Return the (x, y) coordinate for the center point of the cell that contains the specified text.  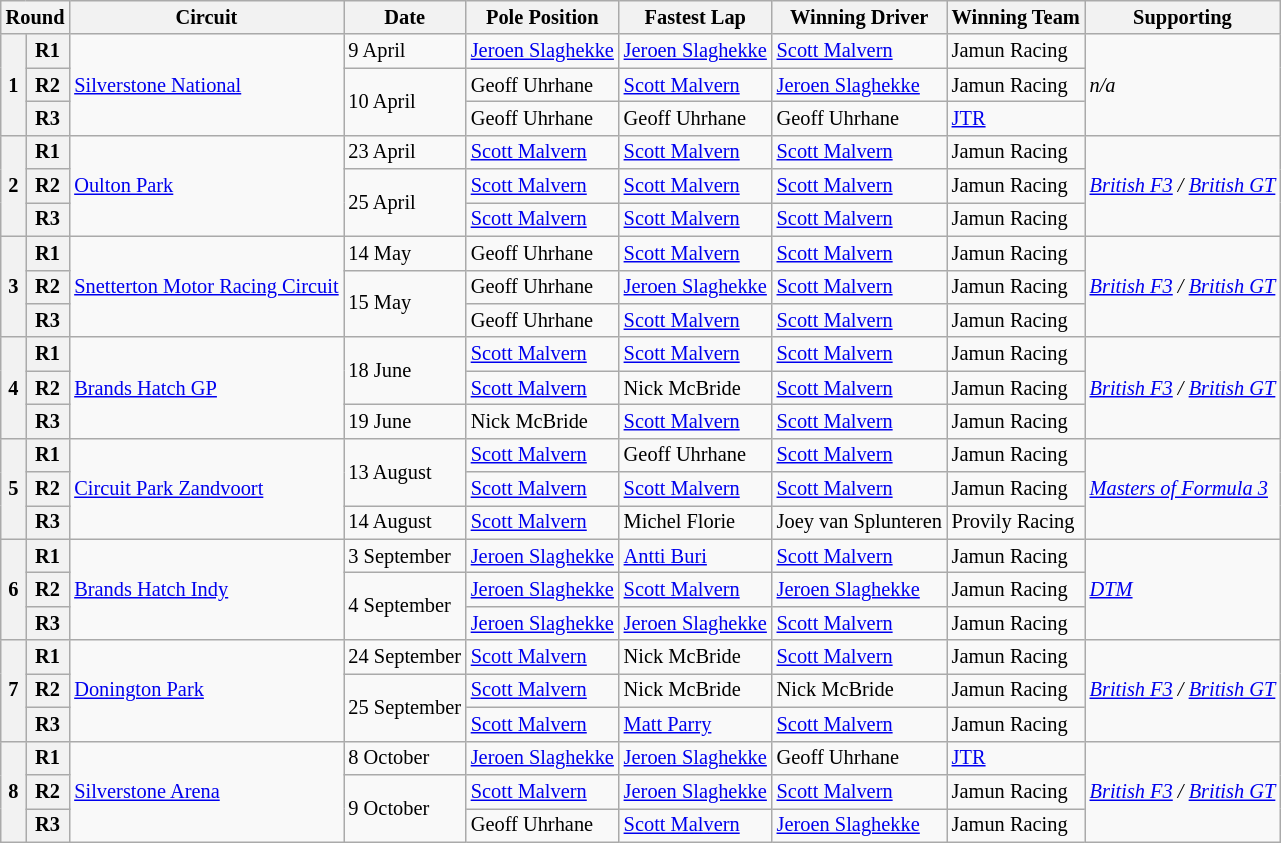
Circuit (206, 17)
Brands Hatch Indy (206, 590)
Antti Buri (696, 556)
Joey van Splunteren (860, 522)
Date (405, 17)
7 (14, 690)
4 September (405, 606)
14 August (405, 522)
6 (14, 590)
24 September (405, 657)
Snetterton Motor Racing Circuit (206, 286)
Oulton Park (206, 186)
8 (14, 792)
Silverstone National (206, 84)
25 April (405, 202)
Round (36, 17)
18 June (405, 370)
4 (14, 388)
Circuit Park Zandvoort (206, 488)
Brands Hatch GP (206, 388)
10 April (405, 102)
3 (14, 286)
Donington Park (206, 690)
3 September (405, 556)
13 August (405, 472)
Silverstone Arena (206, 792)
8 October (405, 758)
Winning Driver (860, 17)
Fastest Lap (696, 17)
1 (14, 84)
Masters of Formula 3 (1182, 488)
15 May (405, 304)
DTM (1182, 590)
14 May (405, 253)
n/a (1182, 84)
2 (14, 186)
Matt Parry (696, 724)
5 (14, 488)
Provily Racing (1016, 522)
9 April (405, 51)
25 September (405, 706)
Pole Position (542, 17)
Winning Team (1016, 17)
9 October (405, 808)
Michel Florie (696, 522)
23 April (405, 152)
Supporting (1182, 17)
19 June (405, 421)
